Search for the cell housing the specified text and yield its (x, y) center coordinate. 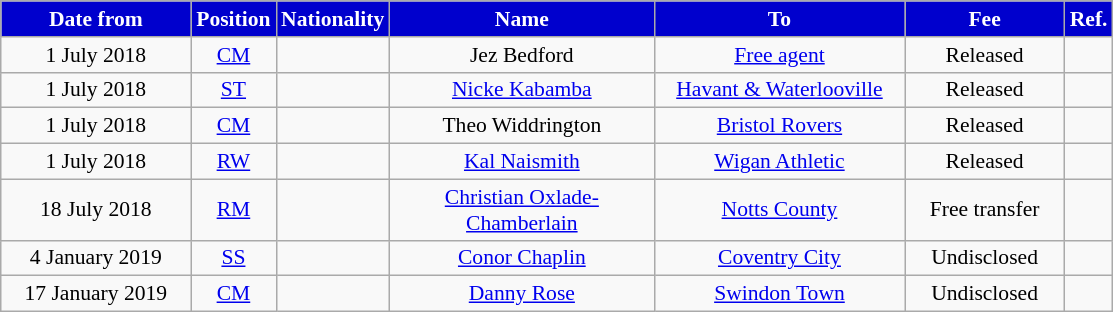
Wigan Athletic (779, 162)
Conor Chaplin (522, 258)
Christian Oxlade-Chamberlain (522, 210)
Swindon Town (779, 294)
Bristol Rovers (779, 126)
Coventry City (779, 258)
Danny Rose (522, 294)
Notts County (779, 210)
RW (234, 162)
Free agent (779, 55)
RM (234, 210)
Nationality (332, 19)
Havant & Waterlooville (779, 90)
Date from (96, 19)
Name (522, 19)
17 January 2019 (96, 294)
Jez Bedford (522, 55)
Theo Widdrington (522, 126)
Kal Naismith (522, 162)
ST (234, 90)
4 January 2019 (96, 258)
SS (234, 258)
Fee (985, 19)
18 July 2018 (96, 210)
Ref. (1089, 19)
Free transfer (985, 210)
Nicke Kabamba (522, 90)
Position (234, 19)
To (779, 19)
